Output the [x, y] coordinate of the center of the cell containing the given text.  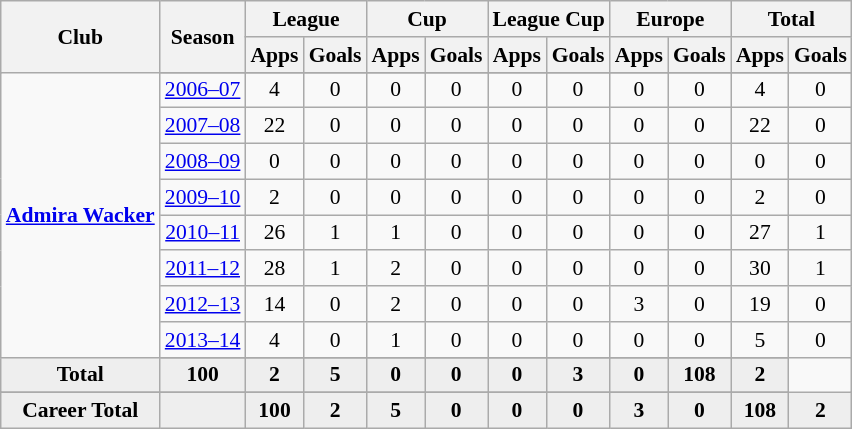
14 [274, 304]
28 [274, 269]
2010–11 [203, 233]
26 [274, 233]
Season [203, 36]
2008–09 [203, 162]
30 [760, 269]
League Cup [549, 19]
2013–14 [203, 340]
Career Total [80, 411]
2007–08 [203, 126]
League [306, 19]
2011–12 [203, 269]
Europe [670, 19]
Cup [426, 19]
2009–10 [203, 197]
2012–13 [203, 304]
27 [760, 233]
Club [80, 36]
2006–07 [203, 90]
Admira Wacker [80, 214]
19 [760, 304]
